Extract the (X, Y) coordinate from the center of the cell holding the provided text.  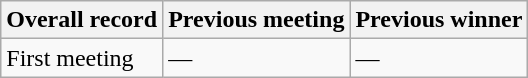
Previous meeting (256, 20)
Overall record (82, 20)
First meeting (82, 58)
Previous winner (439, 20)
